Find where the given text appears and provide that cell's center as [x, y] coordinate. 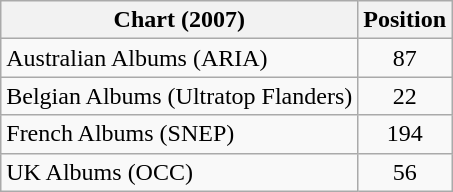
Chart (2007) [180, 20]
UK Albums (OCC) [180, 172]
56 [405, 172]
Position [405, 20]
194 [405, 134]
87 [405, 58]
French Albums (SNEP) [180, 134]
Australian Albums (ARIA) [180, 58]
Belgian Albums (Ultratop Flanders) [180, 96]
22 [405, 96]
